Extract the [X, Y] coordinate from the center of the cell holding the provided text.  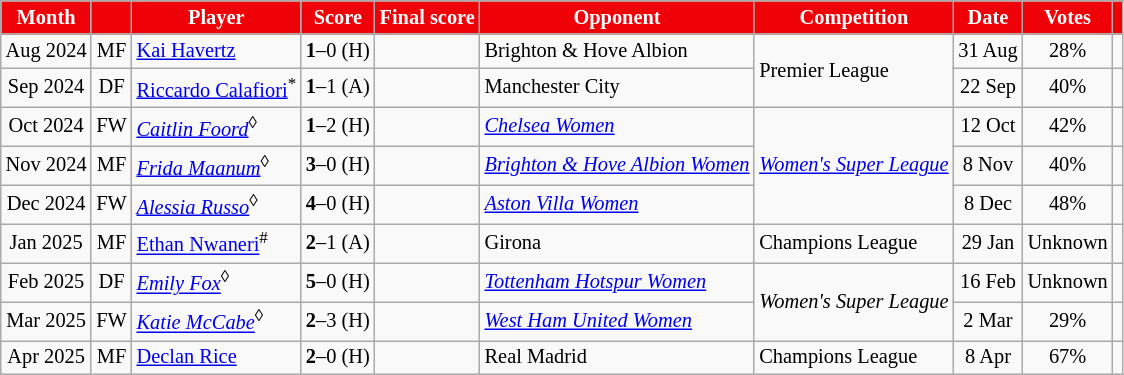
Premier League [854, 70]
Dec 2024 [46, 204]
29% [1068, 320]
Tottenham Hotspur Women [618, 282]
Nov 2024 [46, 166]
Opponent [618, 17]
Alessia Russo◊ [216, 204]
2–3 (H) [338, 320]
28% [1068, 51]
29 Jan [988, 242]
12 Oct [988, 126]
1–1 (A) [338, 88]
Chelsea Women [618, 126]
31 Aug [988, 51]
Manchester City [618, 88]
Ethan Nwaneri# [216, 242]
Brighton & Hove Albion Women [618, 166]
Apr 2025 [46, 357]
8 Nov [988, 166]
Brighton & Hove Albion [618, 51]
1–2 (H) [338, 126]
Real Madrid [618, 357]
Date [988, 17]
Month [46, 17]
1–0 (H) [338, 51]
3–0 (H) [338, 166]
Emily Fox◊ [216, 282]
Katie McCabe◊ [216, 320]
Oct 2024 [46, 126]
Votes [1068, 17]
2 Mar [988, 320]
Aug 2024 [46, 51]
Player [216, 17]
Final score [428, 17]
Mar 2025 [46, 320]
4–0 (H) [338, 204]
Aston Villa Women [618, 204]
Declan Rice [216, 357]
Caitlin Foord◊ [216, 126]
5–0 (H) [338, 282]
Feb 2025 [46, 282]
16 Feb [988, 282]
22 Sep [988, 88]
Kai Havertz [216, 51]
West Ham United Women [618, 320]
2–0 (H) [338, 357]
67% [1068, 357]
42% [1068, 126]
8 Apr [988, 357]
Competition [854, 17]
Sep 2024 [46, 88]
48% [1068, 204]
Jan 2025 [46, 242]
Girona [618, 242]
Frida Maanum◊ [216, 166]
Score [338, 17]
Riccardo Calafiori* [216, 88]
2–1 (A) [338, 242]
8 Dec [988, 204]
